Determine the [x, y] coordinate at the center of the cell enclosing the given text.  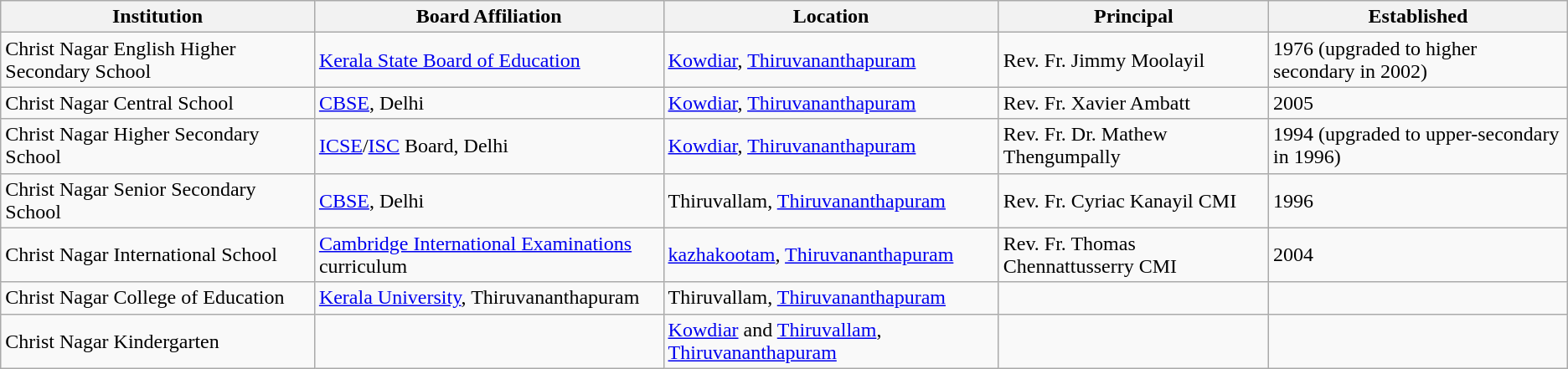
Location [831, 17]
2004 [1419, 254]
Christ Nagar Senior Secondary School [157, 201]
ICSE/ISC Board, Delhi [489, 146]
Rev. Fr. Cyriac Kanayil CMI [1133, 201]
Christ Nagar International School [157, 254]
Christ Nagar English Higher Secondary School [157, 60]
Christ Nagar Kindergarten [157, 341]
Rev. Fr. Jimmy Moolayil [1133, 60]
Rev. Fr. Dr. Mathew Thengumpally [1133, 146]
Board Affiliation [489, 17]
1994 (upgraded to upper-secondary in 1996) [1419, 146]
1996 [1419, 201]
kazhakootam, Thiruvananthapuram [831, 254]
Christ Nagar Central School [157, 103]
Rev. Fr. Xavier Ambatt [1133, 103]
Kowdiar and Thiruvallam, Thiruvananthapuram [831, 341]
Cambridge International Examinations curriculum [489, 254]
Institution [157, 17]
1976 (upgraded to higher secondary in 2002) [1419, 60]
2005 [1419, 103]
Established [1419, 17]
Principal [1133, 17]
Kerala State Board of Education [489, 60]
Rev. Fr. Thomas Chennattusserry CMI [1133, 254]
Christ Nagar College of Education [157, 298]
Christ Nagar Higher Secondary School [157, 146]
Kerala University, Thiruvananthapuram [489, 298]
